Extract the [X, Y] coordinate from the center of the cell holding the provided text.  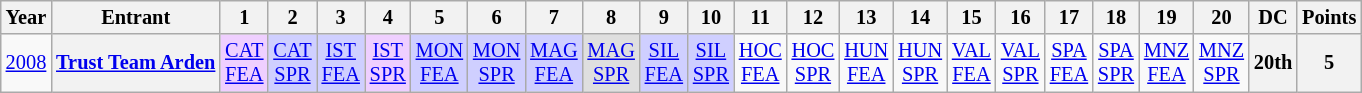
Year [26, 17]
2 [292, 17]
Entrant [136, 17]
19 [1166, 17]
15 [972, 17]
HUNFEA [866, 63]
HOCFEA [760, 63]
16 [1020, 17]
11 [760, 17]
12 [814, 17]
3 [341, 17]
2008 [26, 63]
VALSPR [1020, 63]
SPAFEA [1069, 63]
ISTSPR [388, 63]
4 [388, 17]
14 [920, 17]
CATSPR [292, 63]
MNZFEA [1166, 63]
VALFEA [972, 63]
HUNSPR [920, 63]
SPASPR [1116, 63]
MAGFEA [554, 63]
20th [1273, 63]
SILSPR [711, 63]
MNZSPR [1222, 63]
7 [554, 17]
10 [711, 17]
HOCSPR [814, 63]
MAGSPR [610, 63]
8 [610, 17]
18 [1116, 17]
6 [496, 17]
13 [866, 17]
17 [1069, 17]
ISTFEA [341, 63]
CATFEA [244, 63]
Trust Team Arden [136, 63]
MONFEA [440, 63]
9 [664, 17]
20 [1222, 17]
SILFEA [664, 63]
1 [244, 17]
DC [1273, 17]
MONSPR [496, 63]
Points [1329, 17]
